Search for the cell housing the specified text and yield its [X, Y] center coordinate. 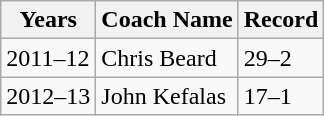
29–2 [281, 58]
2012–13 [48, 96]
Chris Beard [167, 58]
Coach Name [167, 20]
17–1 [281, 96]
Years [48, 20]
2011–12 [48, 58]
Record [281, 20]
John Kefalas [167, 96]
